Locate the cell with the specified text and output its (x, y) center coordinate. 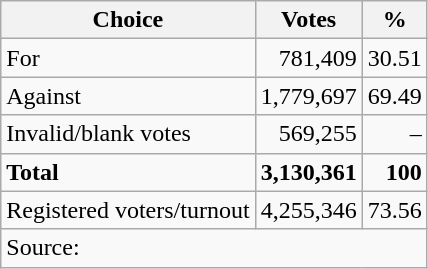
100 (394, 172)
% (394, 20)
73.56 (394, 210)
For (128, 58)
Invalid/blank votes (128, 134)
569,255 (308, 134)
Total (128, 172)
1,779,697 (308, 96)
Against (128, 96)
3,130,361 (308, 172)
Votes (308, 20)
Source: (214, 248)
781,409 (308, 58)
– (394, 134)
69.49 (394, 96)
Choice (128, 20)
4,255,346 (308, 210)
Registered voters/turnout (128, 210)
30.51 (394, 58)
